Identify which cell holds the provided text, then report its [x, y] central coordinate. 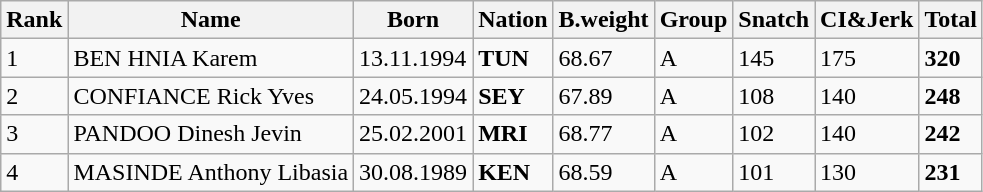
4 [34, 172]
Snatch [774, 20]
Name [211, 20]
MRI [513, 134]
1 [34, 58]
67.89 [604, 96]
Rank [34, 20]
248 [951, 96]
231 [951, 172]
68.67 [604, 58]
Group [694, 20]
68.59 [604, 172]
PANDOO Dinesh Jevin [211, 134]
Total [951, 20]
175 [867, 58]
320 [951, 58]
Born [414, 20]
3 [34, 134]
242 [951, 134]
Nation [513, 20]
MASINDE Anthony Libasia [211, 172]
101 [774, 172]
CI&Jerk [867, 20]
BEN HNIA Karem [211, 58]
2 [34, 96]
25.02.2001 [414, 134]
145 [774, 58]
130 [867, 172]
CONFIANCE Rick Yves [211, 96]
30.08.1989 [414, 172]
13.11.1994 [414, 58]
SEY [513, 96]
68.77 [604, 134]
KEN [513, 172]
B.weight [604, 20]
24.05.1994 [414, 96]
102 [774, 134]
108 [774, 96]
TUN [513, 58]
